Provide the (X, Y) coordinate of the cell's center where the given text is located.  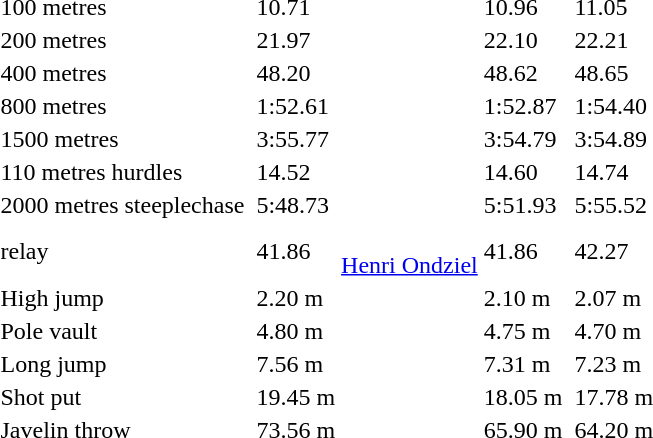
7.56 m (296, 364)
48.62 (523, 73)
14.52 (296, 172)
14.60 (523, 172)
19.45 m (296, 397)
5:51.93 (523, 205)
3:55.77 (296, 139)
2.10 m (523, 298)
4.80 m (296, 331)
Henri Ondziel (410, 252)
48.20 (296, 73)
3:54.79 (523, 139)
4.75 m (523, 331)
7.31 m (523, 364)
5:48.73 (296, 205)
18.05 m (523, 397)
1:52.61 (296, 106)
21.97 (296, 40)
1:52.87 (523, 106)
22.10 (523, 40)
2.20 m (296, 298)
